Detect which cell encompasses the target text, then output its (X, Y) center coordinate. 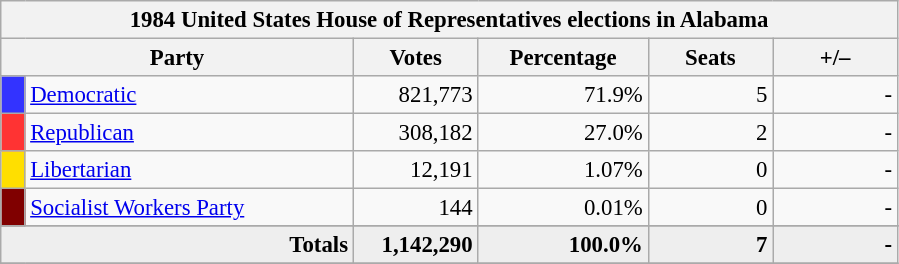
100.0% (563, 245)
144 (416, 208)
1.07% (563, 170)
7 (710, 245)
27.0% (563, 133)
308,182 (416, 133)
5 (710, 95)
Percentage (563, 58)
1984 United States House of Representatives elections in Alabama (450, 20)
Totals (178, 245)
Democratic (189, 95)
Votes (416, 58)
Libertarian (189, 170)
71.9% (563, 95)
Party (178, 58)
821,773 (416, 95)
1,142,290 (416, 245)
Socialist Workers Party (189, 208)
2 (710, 133)
0.01% (563, 208)
+/– (836, 58)
Republican (189, 133)
Seats (710, 58)
12,191 (416, 170)
